Find where the given text appears and provide that cell's center as [x, y] coordinate. 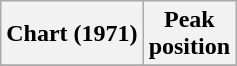
Peakposition [189, 34]
Chart (1971) [72, 34]
